Locate the cell with the specified text and output its [x, y] center coordinate. 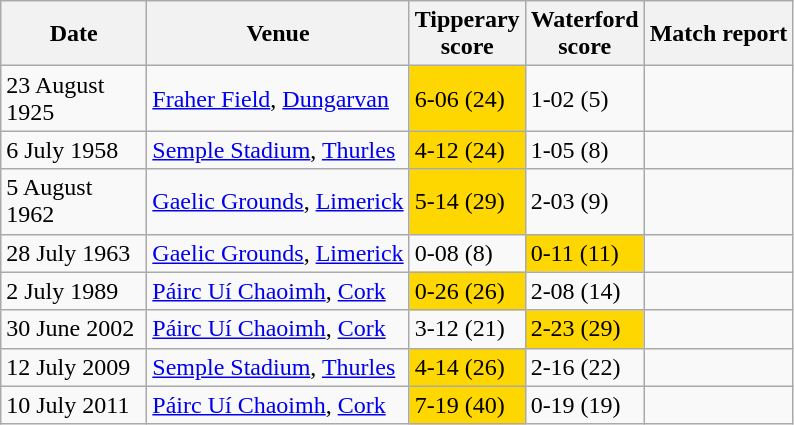
1-02 (5) [584, 98]
23 August 1925 [74, 98]
2-16 (22) [584, 367]
6-06 (24) [467, 98]
2-08 (14) [584, 291]
28 July 1963 [74, 253]
6 July 1958 [74, 150]
0-11 (11) [584, 253]
1-05 (8) [584, 150]
Date [74, 34]
30 June 2002 [74, 329]
Match report [718, 34]
5 August 1962 [74, 202]
3-12 (21) [467, 329]
2-23 (29) [584, 329]
5-14 (29) [467, 202]
2-03 (9) [584, 202]
Fraher Field, Dungarvan [278, 98]
4-12 (24) [467, 150]
12 July 2009 [74, 367]
0-19 (19) [584, 405]
0-26 (26) [467, 291]
Tipperary score [467, 34]
0-08 (8) [467, 253]
2 July 1989 [74, 291]
10 July 2011 [74, 405]
4-14 (26) [467, 367]
Waterford score [584, 34]
Venue [278, 34]
7-19 (40) [467, 405]
